Determine the [X, Y] coordinate at the center of the cell enclosing the given text.  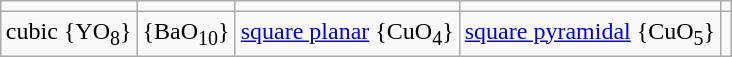
cubic {YO8} [68, 34]
square pyramidal {CuO5} [590, 34]
square planar {CuO4} [347, 34]
{BaO10} [186, 34]
